Output the [x, y] coordinate of the center of the cell containing the given text.  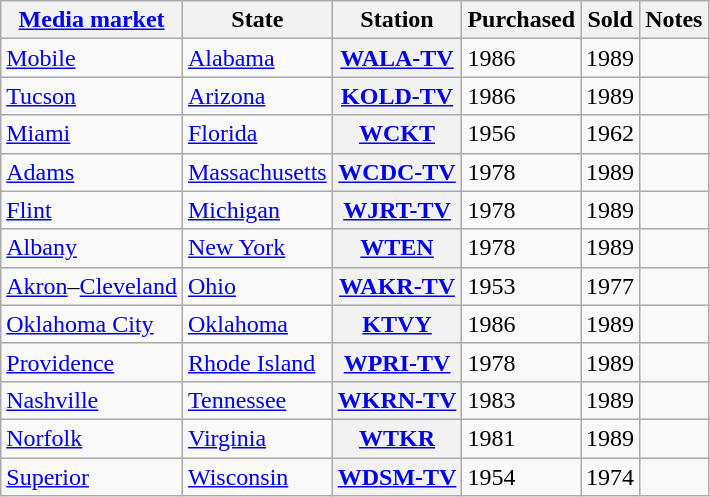
WJRT-TV [397, 210]
WCKT [397, 134]
1962 [610, 134]
Alabama [257, 58]
Oklahoma [257, 324]
WALA-TV [397, 58]
1977 [610, 286]
Notes [674, 20]
KTVY [397, 324]
1953 [522, 286]
Media market [92, 20]
Massachusetts [257, 172]
WTKR [397, 438]
Flint [92, 210]
1983 [522, 400]
1954 [522, 477]
Michigan [257, 210]
Virginia [257, 438]
Superior [92, 477]
Miami [92, 134]
Rhode Island [257, 362]
Nashville [92, 400]
1981 [522, 438]
Tucson [92, 96]
Albany [92, 248]
KOLD-TV [397, 96]
Mobile [92, 58]
1974 [610, 477]
Sold [610, 20]
State [257, 20]
Ohio [257, 286]
Florida [257, 134]
WAKR-TV [397, 286]
WDSM-TV [397, 477]
Station [397, 20]
Oklahoma City [92, 324]
Purchased [522, 20]
Providence [92, 362]
Adams [92, 172]
New York [257, 248]
Wisconsin [257, 477]
1956 [522, 134]
WTEN [397, 248]
WPRI-TV [397, 362]
Akron–Cleveland [92, 286]
Tennessee [257, 400]
WKRN-TV [397, 400]
Arizona [257, 96]
WCDC-TV [397, 172]
Norfolk [92, 438]
